Pinpoint the cell where the given text exists, returning its [x, y] midpoint coordinate. 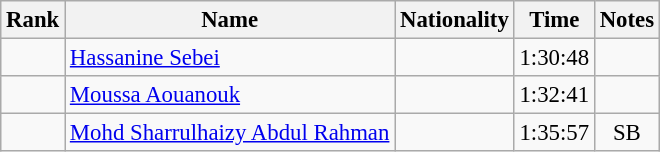
1:32:41 [554, 95]
Rank [33, 20]
1:35:57 [554, 133]
Nationality [454, 20]
1:30:48 [554, 58]
Name [230, 20]
Time [554, 20]
Notes [626, 20]
Mohd Sharrulhaizy Abdul Rahman [230, 133]
Hassanine Sebei [230, 58]
Moussa Aouanouk [230, 95]
SB [626, 133]
